From the cell containing the given text, extract its center point as (x, y) coordinate. 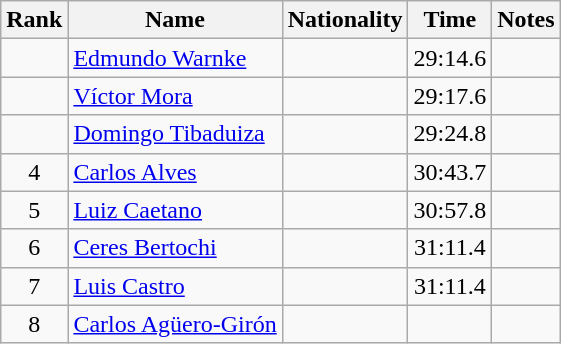
6 (34, 248)
Time (450, 20)
4 (34, 172)
Víctor Mora (175, 96)
30:57.8 (450, 210)
Ceres Bertochi (175, 248)
29:24.8 (450, 134)
Edmundo Warnke (175, 58)
Luis Castro (175, 286)
5 (34, 210)
Carlos Agüero-Girón (175, 324)
Luiz Caetano (175, 210)
8 (34, 324)
Carlos Alves (175, 172)
29:14.6 (450, 58)
Nationality (345, 20)
7 (34, 286)
Name (175, 20)
Domingo Tibaduiza (175, 134)
29:17.6 (450, 96)
Rank (34, 20)
Notes (526, 20)
30:43.7 (450, 172)
